Scan for the cell matching the given text and deliver its [x, y] coordinate at center. 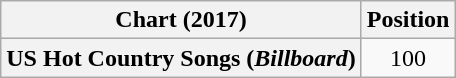
Chart (2017) [181, 20]
100 [408, 58]
US Hot Country Songs (Billboard) [181, 58]
Position [408, 20]
